Locate the cell with the specified text and output its (x, y) center coordinate. 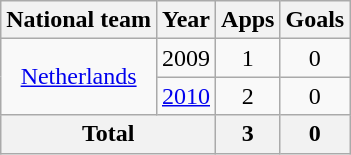
2010 (186, 96)
3 (248, 134)
Year (186, 20)
National team (79, 20)
2 (248, 96)
Goals (315, 20)
2009 (186, 58)
1 (248, 58)
Total (108, 134)
Netherlands (79, 77)
Apps (248, 20)
